Capture the cell that displays the provided text and extract its [x, y] central coordinate. 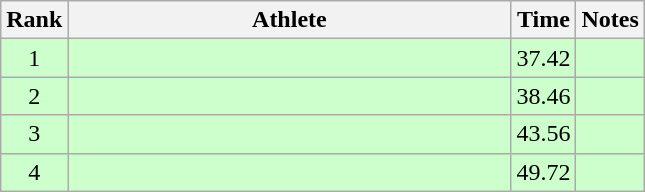
2 [34, 96]
4 [34, 172]
Time [544, 20]
Rank [34, 20]
38.46 [544, 96]
1 [34, 58]
43.56 [544, 134]
49.72 [544, 172]
37.42 [544, 58]
Athlete [290, 20]
Notes [610, 20]
3 [34, 134]
